Capture the cell that displays the provided text and extract its (X, Y) central coordinate. 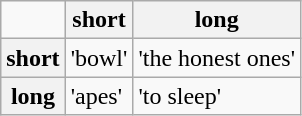
'the honest ones' (217, 58)
'bowl' (99, 58)
'to sleep' (217, 96)
'apes' (99, 96)
